Determine the [X, Y] coordinate at the center of the cell enclosing the given text.  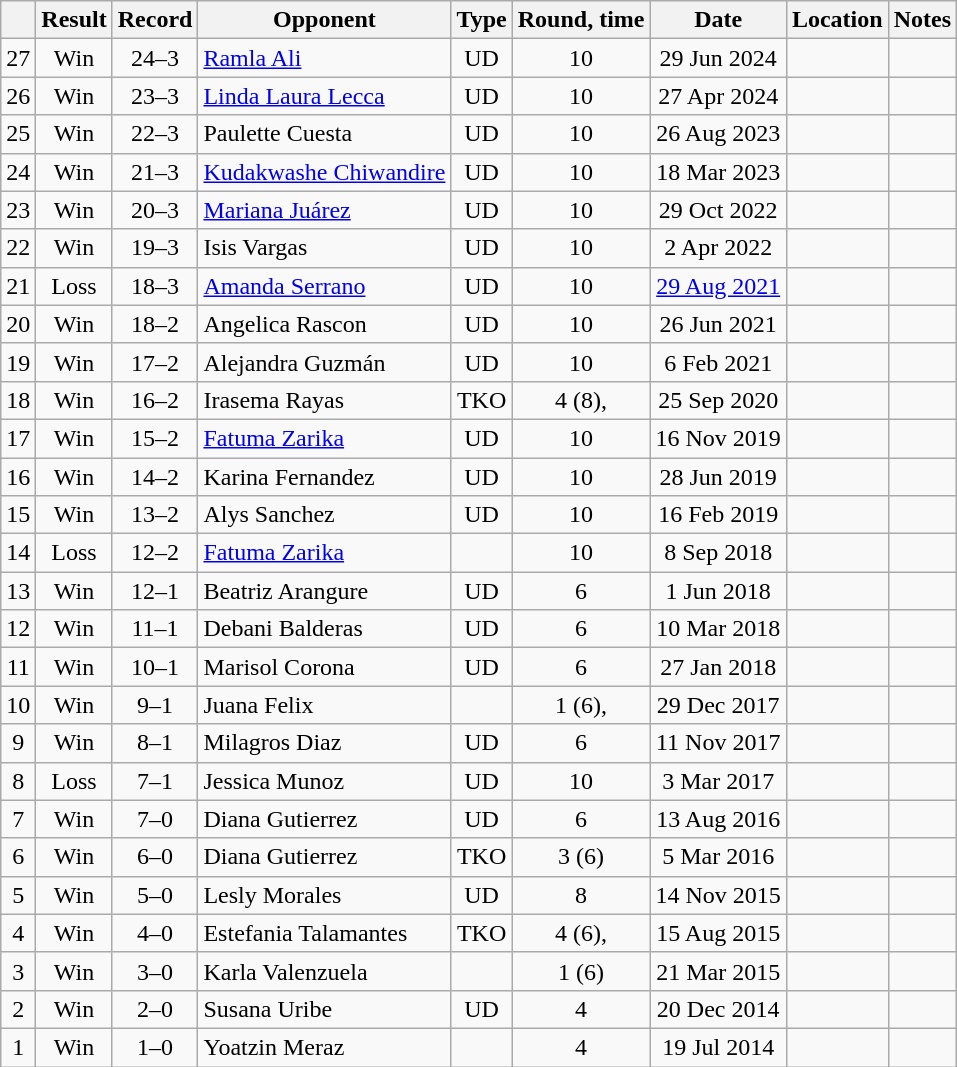
3 [18, 971]
Alejandra Guzmán [324, 362]
25 Sep 2020 [718, 400]
9 [18, 743]
27 [18, 58]
14–2 [155, 477]
1 (6), [581, 705]
13 [18, 591]
29 Aug 2021 [718, 286]
26 Aug 2023 [718, 134]
5 [18, 895]
Date [718, 20]
18–2 [155, 324]
Jessica Munoz [324, 781]
21–3 [155, 172]
9–1 [155, 705]
14 Nov 2015 [718, 895]
11 Nov 2017 [718, 743]
Paulette Cuesta [324, 134]
5 Mar 2016 [718, 857]
11–1 [155, 629]
Alys Sanchez [324, 515]
20–3 [155, 210]
12 [18, 629]
7 [18, 819]
29 Dec 2017 [718, 705]
14 [18, 553]
13–2 [155, 515]
16–2 [155, 400]
1–0 [155, 1047]
27 Jan 2018 [718, 667]
Marisol Corona [324, 667]
8 Sep 2018 [718, 553]
29 Jun 2024 [718, 58]
27 Apr 2024 [718, 96]
24 [18, 172]
Beatriz Arangure [324, 591]
Karina Fernandez [324, 477]
15–2 [155, 438]
6 Feb 2021 [718, 362]
7–0 [155, 819]
2–0 [155, 1009]
20 [18, 324]
4 (8), [581, 400]
19 [18, 362]
16 Feb 2019 [718, 515]
Milagros Diaz [324, 743]
21 Mar 2015 [718, 971]
Debani Balderas [324, 629]
Type [482, 20]
Isis Vargas [324, 248]
25 [18, 134]
22 [18, 248]
15 Aug 2015 [718, 933]
19 Jul 2014 [718, 1047]
Angelica Rascon [324, 324]
10 Mar 2018 [718, 629]
Mariana Juárez [324, 210]
Notes [922, 20]
4–0 [155, 933]
19–3 [155, 248]
Ramla Ali [324, 58]
12–2 [155, 553]
12–1 [155, 591]
Location [837, 20]
22–3 [155, 134]
17–2 [155, 362]
2 Apr 2022 [718, 248]
Kudakwashe Chiwandire [324, 172]
Record [155, 20]
3 (6) [581, 857]
1 (6) [581, 971]
16 [18, 477]
21 [18, 286]
16 Nov 2019 [718, 438]
24–3 [155, 58]
Round, time [581, 20]
17 [18, 438]
28 Jun 2019 [718, 477]
8–1 [155, 743]
2 [18, 1009]
23–3 [155, 96]
5–0 [155, 895]
6–0 [155, 857]
23 [18, 210]
29 Oct 2022 [718, 210]
4 (6), [581, 933]
20 Dec 2014 [718, 1009]
Lesly Morales [324, 895]
Result [74, 20]
10–1 [155, 667]
Yoatzin Meraz [324, 1047]
Amanda Serrano [324, 286]
3–0 [155, 971]
Juana Felix [324, 705]
3 Mar 2017 [718, 781]
18 Mar 2023 [718, 172]
Opponent [324, 20]
Irasema Rayas [324, 400]
1 Jun 2018 [718, 591]
11 [18, 667]
Linda Laura Lecca [324, 96]
18 [18, 400]
Karla Valenzuela [324, 971]
26 Jun 2021 [718, 324]
7–1 [155, 781]
15 [18, 515]
26 [18, 96]
18–3 [155, 286]
Susana Uribe [324, 1009]
13 Aug 2016 [718, 819]
Estefania Talamantes [324, 933]
1 [18, 1047]
